Output the [X, Y] coordinate of the center of the cell containing the given text.  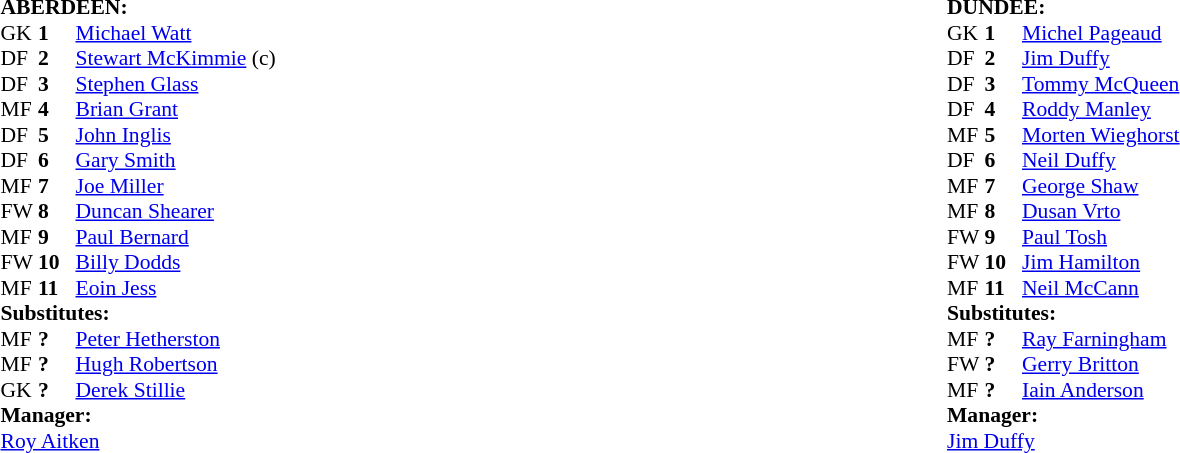
Hugh Robertson [176, 365]
Peter Hetherston [176, 339]
Michael Watt [176, 33]
Iain Anderson [1101, 390]
Roddy Manley [1101, 109]
Paul Bernard [176, 237]
Gary Smith [176, 161]
Joe Miller [176, 186]
Jim Hamilton [1101, 263]
Stephen Glass [176, 84]
Eoin Jess [176, 288]
Ray Farningham [1101, 339]
Duncan Shearer [176, 211]
Neil McCann [1101, 288]
Gerry Britton [1101, 365]
Paul Tosh [1101, 237]
Derek Stillie [176, 390]
Dusan Vrto [1101, 211]
Michel Pageaud [1101, 33]
John Inglis [176, 135]
Jim Duffy [1101, 59]
Neil Duffy [1101, 161]
Tommy McQueen [1101, 84]
Morten Wieghorst [1101, 135]
Stewart McKimmie (c) [176, 59]
Brian Grant [176, 109]
George Shaw [1101, 186]
Billy Dodds [176, 263]
